From the cell containing the given text, extract its center point as [X, Y] coordinate. 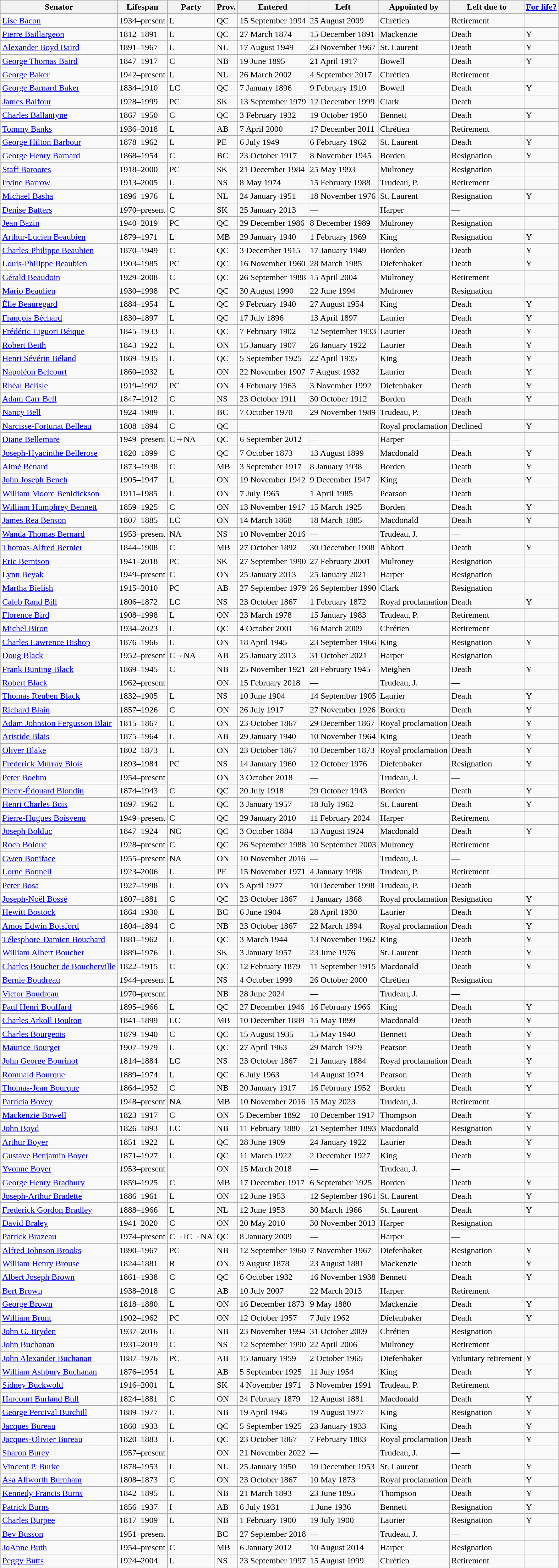
1918–2000 [142, 169]
1919–1992 [142, 385]
19 April 1945 [273, 1412]
19 October 1950 [343, 115]
2 December 1927 [343, 1155]
1952–present [142, 656]
29 March 1979 [343, 1048]
28 April 1930 [343, 912]
31 October 2009 [343, 1331]
10 August 2014 [343, 1547]
Richard Blain [59, 710]
13 November 1962 [343, 939]
12 October 1957 [273, 1318]
David Braley [59, 1223]
1895–1966 [142, 1007]
27 September 1979 [273, 588]
13 April 1897 [343, 318]
15 January 1907 [273, 345]
29 October 1943 [343, 791]
4 October 2001 [273, 629]
1881–1962 [142, 939]
7 February 1902 [273, 331]
15 May 1899 [343, 1020]
Vincent P. Burke [59, 1466]
Jacques-Olivier Bureau [59, 1439]
4 September 2017 [343, 75]
Thomas Reuben Black [59, 696]
Adam Johnston Fergusson Blair [59, 723]
16 November 1960 [273, 264]
Gérald Beaudoin [59, 277]
1860–1933 [142, 1426]
Peter Bosa [59, 885]
17 January 1949 [343, 250]
1974–present [142, 1236]
1889–1974 [142, 1075]
6 July 1949 [273, 142]
3 March 1944 [273, 939]
6 September 2012 [273, 439]
29 November 1989 [343, 413]
4 October 1999 [273, 980]
8 May 1974 [273, 183]
1884–1954 [142, 304]
28 June 1909 [273, 1142]
1868–1954 [142, 155]
Jacques Bureau [59, 1426]
1864–1952 [142, 1088]
27 September 2018 [273, 1534]
1832–1905 [142, 696]
23 January 1933 [343, 1426]
19 August 1977 [343, 1412]
12 September 1961 [343, 1196]
26 March 2002 [273, 75]
Arthur Boyer [59, 1142]
1928–present [142, 845]
3 October 1884 [273, 831]
7 August 1932 [343, 372]
Pierre-Hugues Boisvenu [59, 818]
Frank Bunting Black [59, 669]
10 September 2003 [343, 845]
Left due to [487, 7]
1856–1937 [142, 1507]
Lise Bacon [59, 21]
1879–1971 [142, 237]
4 November 1971 [273, 1385]
1929–2008 [142, 277]
10 December 1917 [343, 1115]
Amos Edwin Botsford [59, 926]
24 January 1951 [273, 196]
15 January 1983 [343, 615]
23 November 1967 [343, 48]
Alexander Boyd Baird [59, 48]
George Hilton Barbour [59, 142]
Pierre Baillargeon [59, 34]
23 September 1966 [343, 642]
24 February 1879 [273, 1399]
6 September 1925 [343, 1182]
George Henry Bradbury [59, 1182]
Charles Bourgeois [59, 1034]
14 January 1960 [273, 764]
4 February 1963 [273, 385]
Napoléon Belcourt [59, 372]
1878–1953 [142, 1466]
Florence Bird [59, 615]
I [191, 1507]
1875–1964 [142, 737]
21 March 1893 [273, 1493]
Romuald Bourque [59, 1075]
1948–present [142, 1102]
15 April 2004 [343, 277]
François Béchard [59, 318]
30 October 1912 [343, 399]
1927–1998 [142, 885]
1807–1881 [142, 899]
William Humphrey Bennett [59, 507]
Staff Barootes [59, 169]
31 October 2021 [343, 656]
10 December 1873 [343, 750]
Gustave Benjamin Boyer [59, 1155]
1823–1917 [142, 1115]
15 August 1935 [273, 1034]
22 November 1907 [273, 372]
27 November 1926 [343, 710]
1889–1976 [142, 953]
21 April 1917 [343, 61]
10 June 1904 [273, 696]
17 December 2011 [343, 129]
1934–2023 [142, 629]
1847–1917 [142, 61]
8 January 2009 [273, 1236]
1951–present [142, 1534]
JoAnne Buth [59, 1547]
William Moore Benidickson [59, 493]
1 February 1900 [273, 1520]
27 August 1954 [343, 304]
7 July 1962 [343, 1318]
John Buchanan [59, 1345]
Martha Bielish [59, 588]
23 October 1917 [273, 155]
1896–1976 [142, 196]
22 April 1935 [343, 358]
5 April 1977 [273, 885]
1897–1962 [142, 804]
John George Bourinot [59, 1061]
15 January 1959 [273, 1358]
15 August 1999 [343, 1561]
George Brown [59, 1304]
Charles Ballantyne [59, 115]
Robert Beith [59, 345]
1869–1935 [142, 358]
22 April 2006 [343, 1345]
John Boyd [59, 1129]
1944–present [142, 980]
1851–1922 [142, 1142]
Diane Bellemare [59, 439]
23 June 1976 [343, 953]
Appointed by [414, 7]
17 July 1896 [273, 318]
Charles Burpee [59, 1520]
Joseph-Arthur Bradette [59, 1196]
1941–2018 [142, 561]
Peter Boehm [59, 777]
1902–1962 [142, 1318]
1870–1949 [142, 250]
1860–1932 [142, 372]
Charles Arkoll Boulton [59, 1020]
6 January 2012 [273, 1547]
Arthur-Lucien Beaubien [59, 237]
11 February 2024 [343, 818]
3 December 1915 [273, 250]
1886–1961 [142, 1196]
Bert Brown [59, 1291]
Roch Bolduc [59, 845]
James Balfour [59, 102]
Aimé Bénard [59, 466]
William Brunt [59, 1318]
1942–present [142, 75]
Asa Allworth Burnham [59, 1480]
19 June 1895 [273, 61]
1841–1899 [142, 1020]
7 January 1896 [273, 88]
Frédéric Liguori Béique [59, 331]
28 February 1945 [343, 669]
Mackenzie Bowell [59, 1115]
1818–1880 [142, 1304]
17 August 1949 [273, 48]
Denise Batters [59, 210]
1911–1985 [142, 493]
1 February 1872 [343, 602]
1893–1984 [142, 764]
Pierre-Édouard Blondin [59, 791]
22 March 2013 [343, 1291]
23 October 1911 [273, 399]
1834–1910 [142, 88]
15 March 1925 [343, 507]
20 May 2010 [273, 1223]
6 June 1904 [273, 912]
Party [191, 7]
Oliver Blake [59, 750]
28 June 2024 [273, 993]
Michael Basha [59, 196]
7 April 2000 [273, 129]
Senator [59, 7]
1874–1943 [142, 791]
Alfred Johnson Brooks [59, 1250]
11 February 1880 [273, 1129]
Joseph Bolduc [59, 831]
23 September 1997 [273, 1561]
1890–1967 [142, 1250]
17 December 1917 [273, 1182]
15 November 1971 [273, 872]
1930–1998 [142, 291]
1845–1933 [142, 331]
27 March 1874 [273, 34]
Patrick Burns [59, 1507]
1820–1883 [142, 1439]
Albert Joseph Brown [59, 1277]
26 July 1917 [273, 710]
1847–1924 [142, 831]
11 March 1922 [273, 1155]
30 March 1966 [343, 1209]
21 November 2022 [273, 1453]
12 August 1881 [343, 1399]
1957–present [142, 1453]
1887–1976 [142, 1358]
Irvine Barrow [59, 183]
1937–2016 [142, 1331]
1808–1894 [142, 426]
16 February 1966 [343, 1007]
15 February 1988 [343, 183]
1814–1884 [142, 1061]
27 December 1946 [273, 1007]
14 August 1974 [343, 1075]
12 September 1933 [343, 331]
Jean Bazin [59, 223]
1861–1938 [142, 1277]
20 January 1917 [273, 1088]
30 August 1990 [273, 291]
1843–1922 [142, 345]
Thomas-Jean Bourque [59, 1088]
9 February 1910 [343, 88]
Meighen [414, 669]
1903–1985 [142, 264]
9 May 1880 [343, 1304]
Charles Boucher de Boucherville [59, 966]
7 October 1873 [273, 453]
George Barnard Baker [59, 88]
3 October 2018 [273, 777]
Harcourt Burland Bull [59, 1399]
Bernie Boudreau [59, 980]
Lorne Bonnell [59, 872]
Paul Henri Bouffard [59, 1007]
9 February 1940 [273, 304]
1871–1927 [142, 1155]
1908–1998 [142, 615]
7 October 1970 [273, 413]
8 December 1989 [343, 223]
1936–2018 [142, 129]
Lifespan [142, 7]
7 November 1967 [343, 1250]
6 July 1963 [273, 1075]
10 May 1873 [343, 1480]
Henri Sévérin Béland [59, 358]
9 August 1878 [273, 1264]
1815–1867 [142, 723]
1941–2020 [142, 1223]
Michel Biron [59, 629]
George Thomas Baird [59, 61]
R [191, 1264]
27 September 1990 [273, 561]
13 August 1924 [343, 831]
Entered [273, 7]
Patricia Bovey [59, 1102]
29 December 1986 [273, 223]
11 July 1954 [343, 1372]
Aristide Blais [59, 737]
21 January 1884 [343, 1061]
1 February 1969 [343, 237]
8 January 1938 [343, 466]
1905–1947 [142, 480]
1817–1909 [142, 1520]
1869–1945 [142, 669]
Élie Beauregard [59, 304]
7 February 1883 [343, 1439]
Narcisse-Fortunat Belleau [59, 426]
Prov. [226, 7]
8 November 1945 [343, 155]
25 January 2021 [343, 574]
1931–2019 [142, 1345]
29 January 2010 [273, 818]
12 October 1976 [343, 764]
18 November 1976 [343, 196]
1864–1930 [142, 912]
James Rea Benson [59, 520]
1806–1872 [142, 602]
1830–1897 [142, 318]
1807–1885 [142, 520]
Thomas-Alfred Bernier [59, 547]
Kennedy Francis Burns [59, 1493]
1923–2006 [142, 872]
1938–2018 [142, 1291]
10 December 1998 [343, 885]
Abbott [414, 547]
3 September 1917 [273, 466]
19 November 1942 [273, 480]
John Joseph Bench [59, 480]
13 August 1899 [343, 453]
1934–present [142, 21]
16 February 1952 [343, 1088]
1913–2005 [142, 183]
13 November 1917 [273, 507]
1962–present [142, 683]
1891–1967 [142, 48]
1889–1977 [142, 1412]
15 December 1891 [343, 34]
1820–1899 [142, 453]
Joseph-Noël Bossé [59, 899]
21 December 1984 [273, 169]
Eric Berntson [59, 561]
16 March 2009 [343, 629]
Sharon Burey [59, 1453]
19 December 1953 [343, 1466]
1928–1999 [142, 102]
21 September 1893 [343, 1129]
William Ashbury Buchanan [59, 1372]
25 November 1921 [273, 669]
1844–1908 [142, 547]
3 November 1992 [343, 385]
15 September 1994 [273, 21]
30 November 2013 [343, 1223]
Caleb Rand Bill [59, 602]
3 February 1932 [273, 115]
Louis-Philippe Beaubien [59, 264]
14 March 1868 [273, 520]
1924–1989 [142, 413]
27 February 2001 [343, 561]
1867–1950 [142, 115]
1857–1926 [142, 710]
Nancy Bell [59, 413]
Joseph-Hyacinthe Bellerose [59, 453]
1878–1962 [142, 142]
19 July 1900 [343, 1520]
22 March 1894 [343, 926]
26 January 1922 [343, 345]
George Percival Burchill [59, 1412]
1879–1940 [142, 1034]
1847–1912 [142, 399]
11 September 1915 [343, 966]
1873–1938 [142, 466]
1876–1966 [142, 642]
16 December 1873 [273, 1304]
John G. Bryden [59, 1331]
15 May 1940 [343, 1034]
18 April 1945 [273, 642]
Bev Busson [59, 1534]
12 February 1879 [273, 966]
1907–1979 [142, 1048]
Victor Boudreau [59, 993]
Maurice Bourget [59, 1048]
26 October 2000 [343, 980]
Robert Black [59, 683]
Frederick Murray Blois [59, 764]
28 March 1985 [343, 264]
William Albert Boucher [59, 953]
1 June 1936 [343, 1507]
1804–1894 [142, 926]
Adam Carr Bell [59, 399]
15 May 2023 [343, 1102]
30 December 1908 [343, 547]
10 November 1964 [343, 737]
1888–1966 [142, 1209]
1822–1915 [142, 966]
23 June 1895 [343, 1493]
18 March 1885 [343, 520]
29 December 1867 [343, 723]
22 June 1994 [343, 291]
12 December 1999 [343, 102]
Declined [487, 426]
1940–2019 [142, 223]
7 July 1965 [273, 493]
Wanda Thomas Bernard [59, 534]
27 April 1963 [273, 1048]
27 October 1892 [273, 547]
20 July 1918 [273, 791]
12 September 1960 [273, 1250]
14 September 1905 [343, 696]
C→IC→NA [191, 1236]
1826–1893 [142, 1129]
Gwen Boniface [59, 858]
Télesphore-Damien Bouchard [59, 939]
9 December 1947 [343, 480]
1 January 1868 [343, 899]
23 March 1978 [273, 615]
1802–1873 [142, 750]
Mario Beaulieu [59, 291]
Charles Lawrence Bishop [59, 642]
10 December 1889 [273, 1020]
Peggy Butts [59, 1561]
1876–1954 [142, 1372]
Patrick Brazeau [59, 1236]
13 September 1979 [273, 102]
Henri Charles Bois [59, 804]
6 October 1932 [273, 1277]
Yvonne Boyer [59, 1169]
For life? [541, 7]
2 October 1965 [343, 1358]
Rhéal Bélisle [59, 385]
15 March 2018 [273, 1169]
1842–1895 [142, 1493]
12 September 1990 [273, 1345]
5 December 1892 [273, 1115]
26 September 1990 [343, 588]
1916–2001 [142, 1385]
George Henry Barnard [59, 155]
15 February 2018 [273, 683]
4 January 1998 [343, 872]
NC [191, 831]
William Henry Brouse [59, 1264]
Lynn Beyak [59, 574]
25 August 2009 [343, 21]
John Alexander Buchanan [59, 1358]
Hewitt Bostock [59, 912]
3 November 1991 [343, 1385]
Voluntary retirement [487, 1358]
George Baker [59, 75]
Frederick Gordon Bradley [59, 1209]
16 November 1938 [343, 1277]
Sidney Buckwold [59, 1385]
Left [343, 7]
23 November 1994 [273, 1331]
10 July 2007 [273, 1291]
1955–present [142, 858]
1 April 1985 [343, 493]
1924–2004 [142, 1561]
Doug Black [59, 656]
24 January 1922 [343, 1142]
23 August 1881 [343, 1264]
6 July 1931 [273, 1507]
25 May 1993 [343, 169]
18 July 1962 [343, 804]
1808–1873 [142, 1480]
Tommy Banks [59, 129]
Charles-Philippe Beaubien [59, 250]
25 January 1950 [273, 1466]
6 February 1962 [343, 142]
1812–1891 [142, 34]
1915–2010 [142, 588]
